Return the (x, y) coordinate for the center point of the cell that contains the specified text.  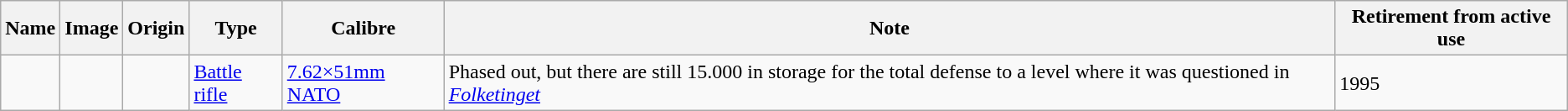
Image (92, 29)
Calibre (364, 29)
7.62×51mm NATO (364, 82)
Origin (156, 29)
Note (890, 29)
Phased out, but there are still 15.000 in storage for the total defense to a level where it was questioned in Folketinget (890, 82)
Name (30, 29)
Battle rifle (236, 82)
1995 (1452, 82)
Retirement from active use (1452, 29)
Type (236, 29)
